Locate the cell with the specified text and output its (X, Y) center coordinate. 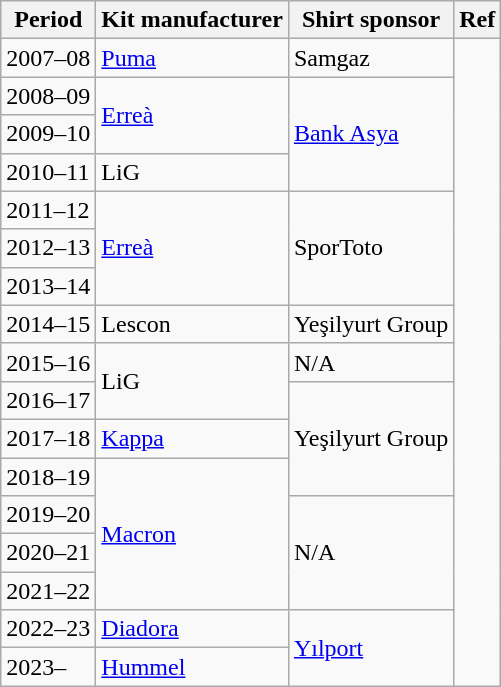
Diadora (192, 629)
2008–09 (48, 96)
SporToto (370, 248)
2007–08 (48, 58)
Yılport (370, 648)
Ref (478, 20)
2012–13 (48, 248)
2009–10 (48, 134)
Period (48, 20)
2013–14 (48, 286)
2017–18 (48, 438)
2014–15 (48, 324)
Lescon (192, 324)
2023– (48, 667)
2022–23 (48, 629)
2021–22 (48, 591)
Bank Asya (370, 134)
2016–17 (48, 400)
Kit manufacturer (192, 20)
Kappa (192, 438)
Puma (192, 58)
2020–21 (48, 553)
2018–19 (48, 477)
Shirt sponsor (370, 20)
2011–12 (48, 210)
2015–16 (48, 362)
2010–11 (48, 172)
2019–20 (48, 515)
Hummel (192, 667)
Samgaz (370, 58)
Macron (192, 534)
